From the cell containing the given text, extract its center point as (X, Y) coordinate. 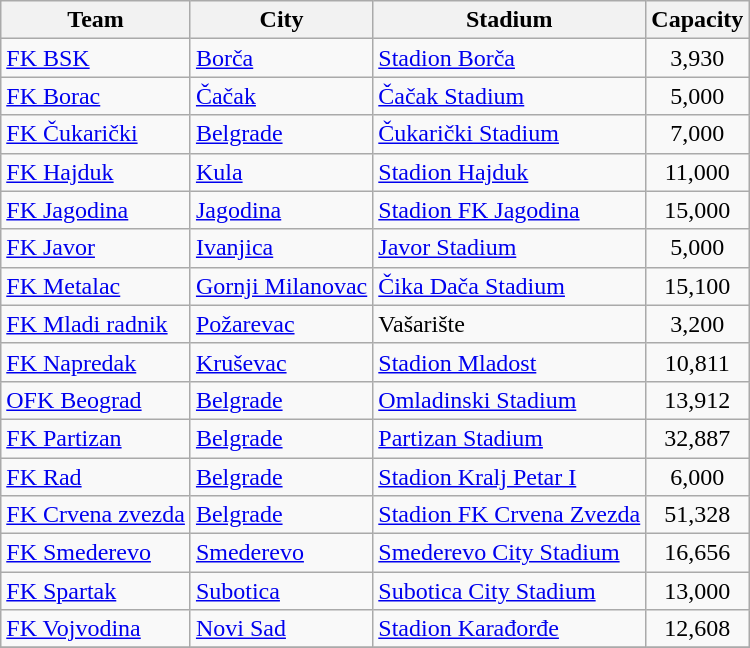
FK Rad (96, 477)
10,811 (698, 362)
7,000 (698, 134)
FK Vojvodina (96, 629)
Smederevo (281, 553)
Vašarište (510, 324)
Čačak (281, 96)
32,887 (698, 438)
Čačak Stadium (510, 96)
11,000 (698, 172)
FK Metalac (96, 286)
Stadion FK Crvena Zvezda (510, 515)
FK Crvena zvezda (96, 515)
Požarevac (281, 324)
FK Borac (96, 96)
FK Smederevo (96, 553)
FK Jagodina (96, 210)
FK Partizan (96, 438)
Omladinski Stadium (510, 400)
FK Spartak (96, 591)
Stadion FK Jagodina (510, 210)
FK BSK (96, 58)
City (281, 20)
12,608 (698, 629)
13,912 (698, 400)
Kruševac (281, 362)
OFK Beograd (96, 400)
Ivanjica (281, 248)
Stadion Borča (510, 58)
Team (96, 20)
Stadion Hajduk (510, 172)
15,100 (698, 286)
16,656 (698, 553)
Kula (281, 172)
Stadion Karađorđe (510, 629)
Jagodina (281, 210)
Gornji Milanovac (281, 286)
Čukarički Stadium (510, 134)
Subotica (281, 591)
Capacity (698, 20)
Novi Sad (281, 629)
FK Napredak (96, 362)
Stadium (510, 20)
Subotica City Stadium (510, 591)
Partizan Stadium (510, 438)
Stadion Kralj Petar I (510, 477)
13,000 (698, 591)
Borča (281, 58)
3,930 (698, 58)
Stadion Mladost (510, 362)
FK Hajduk (96, 172)
6,000 (698, 477)
3,200 (698, 324)
51,328 (698, 515)
Javor Stadium (510, 248)
FK Čukarički (96, 134)
FK Mladi radnik (96, 324)
FK Javor (96, 248)
Smederevo City Stadium (510, 553)
15,000 (698, 210)
Čika Dača Stadium (510, 286)
